Identify which cell holds the provided text, then report its (X, Y) central coordinate. 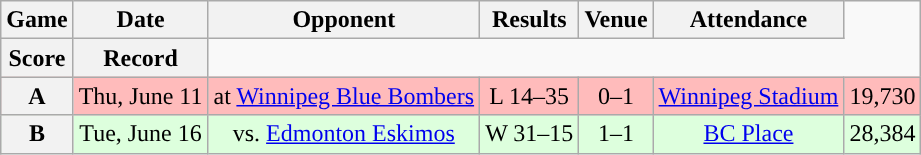
at Winnipeg Blue Bombers (344, 96)
Winnipeg Stadium (748, 96)
Game (37, 20)
BC Place (748, 134)
1–1 (616, 134)
0–1 (616, 96)
Thu, June 11 (140, 96)
Venue (616, 20)
B (37, 134)
Tue, June 16 (140, 134)
Date (140, 20)
Score (37, 58)
28,384 (882, 134)
Opponent (344, 20)
Record (140, 58)
Results (530, 20)
vs. Edmonton Eskimos (344, 134)
L 14–35 (530, 96)
W 31–15 (530, 134)
19,730 (882, 96)
A (37, 96)
Attendance (748, 20)
